Return the [x, y] coordinate for the center point of the cell that contains the specified text.  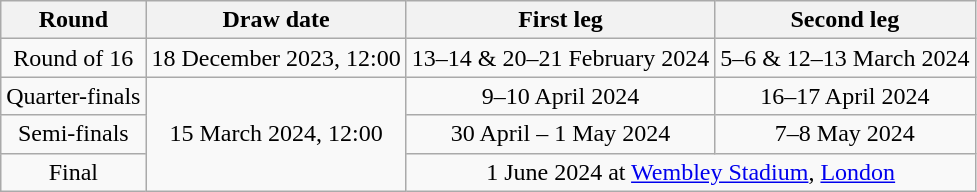
Round of 16 [74, 58]
Final [74, 172]
Semi-finals [74, 134]
30 April – 1 May 2024 [560, 134]
Second leg [845, 20]
Round [74, 20]
First leg [560, 20]
Quarter-finals [74, 96]
Draw date [276, 20]
1 June 2024 at Wembley Stadium, London [690, 172]
9–10 April 2024 [560, 96]
5–6 & 12–13 March 2024 [845, 58]
13–14 & 20–21 February 2024 [560, 58]
7–8 May 2024 [845, 134]
15 March 2024, 12:00 [276, 134]
16–17 April 2024 [845, 96]
18 December 2023, 12:00 [276, 58]
